From the cell containing the given text, extract its center point as [x, y] coordinate. 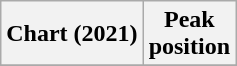
Chart (2021) [72, 34]
Peakposition [189, 34]
